Search for the cell housing the specified text and yield its (x, y) center coordinate. 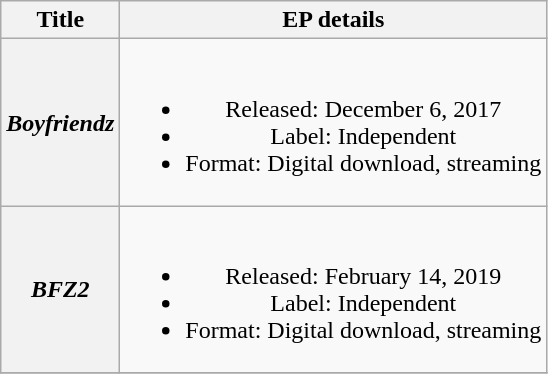
Released: February 14, 2019Label: IndependentFormat: Digital download, streaming (334, 290)
Boyfriendz (60, 122)
Released: December 6, 2017Label: IndependentFormat: Digital download, streaming (334, 122)
EP details (334, 20)
BFZ2 (60, 290)
Title (60, 20)
